Extract the [X, Y] coordinate from the center of the cell holding the provided text.  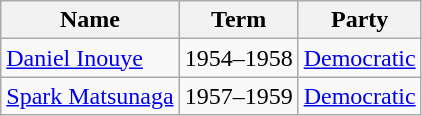
Term [238, 20]
Daniel Inouye [90, 58]
1957–1959 [238, 96]
Spark Matsunaga [90, 96]
Party [360, 20]
Name [90, 20]
1954–1958 [238, 58]
